Output the [x, y] coordinate of the center of the cell containing the given text.  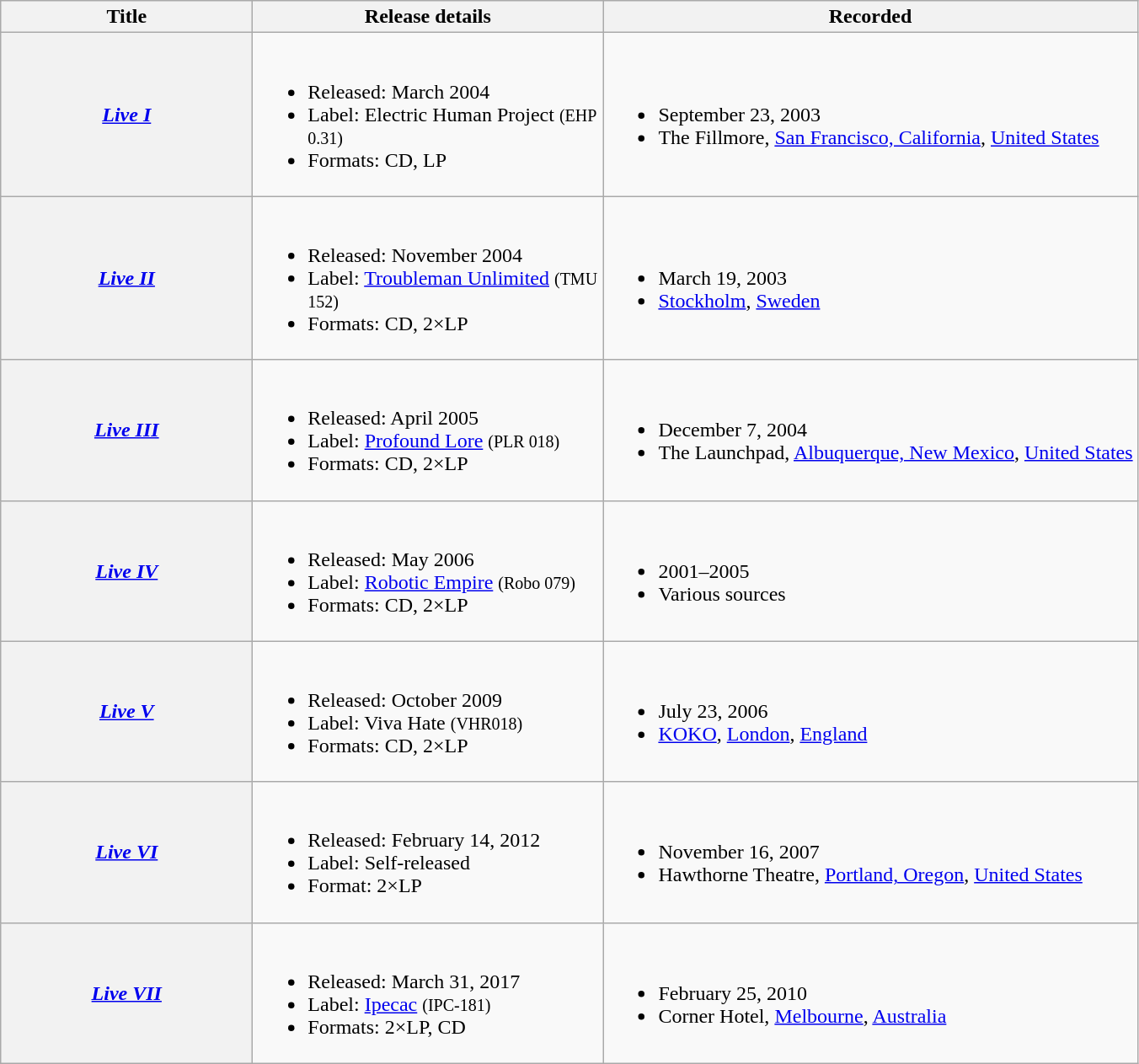
Released: February 14, 2012Label: Self-releasedFormat: 2×LP [428, 853]
July 23, 2006KOKO, London, England [870, 711]
Title [126, 17]
Live II [126, 278]
Live IV [126, 571]
Released: March 2004Label: Electric Human Project (EHP 0.31)Formats: CD, LP [428, 115]
Released: October 2009Label: Viva Hate (VHR018)Formats: CD, 2×LP [428, 711]
Recorded [870, 17]
Live VII [126, 992]
March 19, 2003Stockholm, Sweden [870, 278]
February 25, 2010Corner Hotel, Melbourne, Australia [870, 992]
Released: April 2005Label: Profound Lore (PLR 018)Formats: CD, 2×LP [428, 430]
Released: March 31, 2017Label: Ipecac (IPC-181)Formats: 2×LP, CD [428, 992]
Released: November 2004Label: Troubleman Unlimited (TMU 152)Formats: CD, 2×LP [428, 278]
Live I [126, 115]
Live VI [126, 853]
November 16, 2007Hawthorne Theatre, Portland, Oregon, United States [870, 853]
Released: May 2006Label: Robotic Empire (Robo 079)Formats: CD, 2×LP [428, 571]
Live III [126, 430]
Release details [428, 17]
September 23, 2003The Fillmore, San Francisco, California, United States [870, 115]
December 7, 2004The Launchpad, Albuquerque, New Mexico, United States [870, 430]
2001–2005Various sources [870, 571]
Live V [126, 711]
